Extract the (x, y) coordinate from the center of the cell holding the provided text.  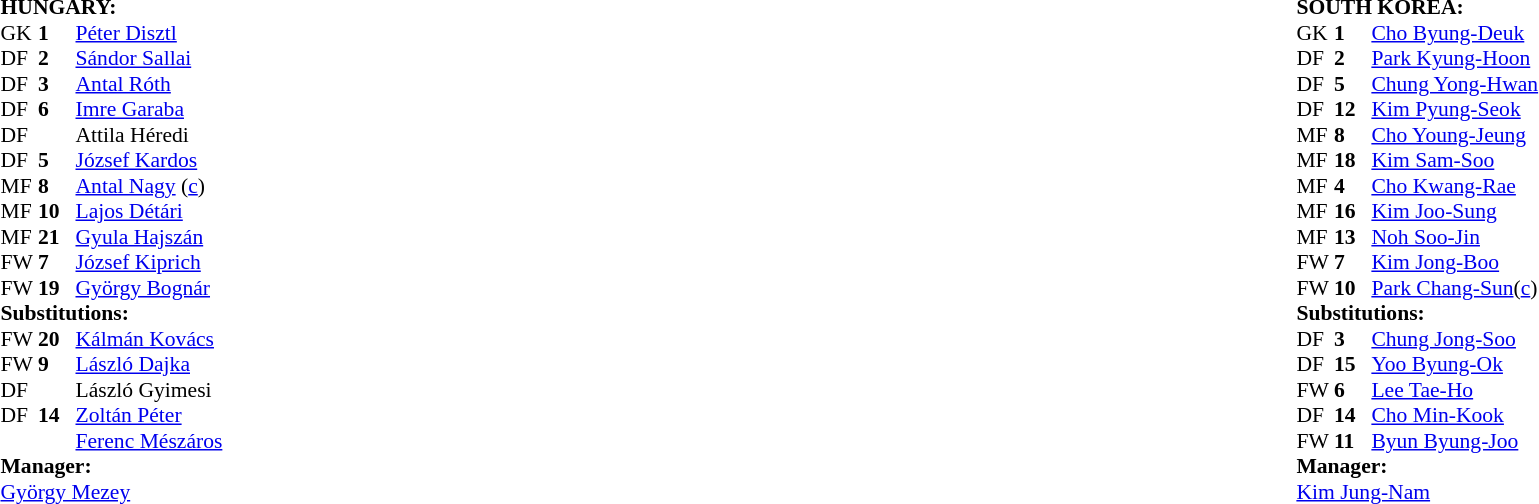
Sándor Sallai (150, 59)
József Kardos (150, 161)
Antal Róth (150, 84)
Lajos Détári (150, 211)
Chung Jong-Soo (1454, 339)
Imre Garaba (150, 109)
Lee Tae-Ho (1454, 390)
György Bognár (150, 288)
19 (57, 288)
Ferenc Mészáros (150, 441)
16 (1353, 211)
Park Kyung-Hoon (1454, 59)
Gyula Hajszán (150, 237)
László Dajka (150, 365)
9 (57, 365)
15 (1353, 365)
Péter Disztl (150, 33)
Byun Byung-Joo (1454, 441)
13 (1353, 237)
12 (1353, 109)
Park Chang-Sun(c) (1454, 288)
Zoltán Péter (150, 415)
Yoo Byung-Ok (1454, 365)
Kálmán Kovács (150, 339)
4 (1353, 186)
Kim Joo-Sung (1454, 211)
Noh Soo-Jin (1454, 237)
Antal Nagy (c) (150, 186)
József Kiprich (150, 263)
Cho Young-Jeung (1454, 135)
Cho Kwang-Rae (1454, 186)
Cho Byung-Deuk (1454, 33)
Kim Pyung-Seok (1454, 109)
Chung Yong-Hwan (1454, 84)
20 (57, 339)
18 (1353, 161)
21 (57, 237)
Kim Jong-Boo (1454, 263)
László Gyimesi (150, 390)
Cho Min-Kook (1454, 415)
Kim Sam-Soo (1454, 161)
11 (1353, 441)
Attila Héredi (150, 135)
